From the cell containing the given text, extract its center point as (x, y) coordinate. 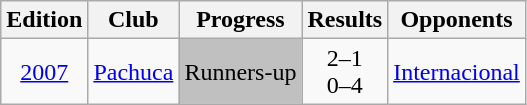
Runners-up (240, 72)
Pachuca (134, 72)
Edition (44, 20)
Club (134, 20)
Progress (240, 20)
Internacional (457, 72)
Results (345, 20)
2007 (44, 72)
2–10–4 (345, 72)
Opponents (457, 20)
